Extract the [x, y] coordinate from the center of the cell holding the provided text.  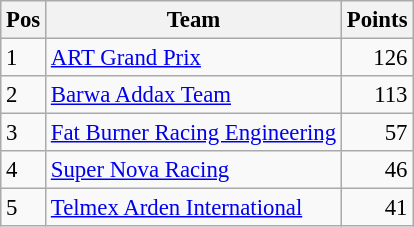
ART Grand Prix [194, 58]
113 [376, 95]
Fat Burner Racing Engineering [194, 133]
126 [376, 58]
Super Nova Racing [194, 170]
46 [376, 170]
4 [24, 170]
Telmex Arden International [194, 208]
2 [24, 95]
Team [194, 20]
5 [24, 208]
1 [24, 58]
Pos [24, 20]
41 [376, 208]
57 [376, 133]
3 [24, 133]
Barwa Addax Team [194, 95]
Points [376, 20]
